Provide the (x, y) coordinate of the cell's center where the given text is located.  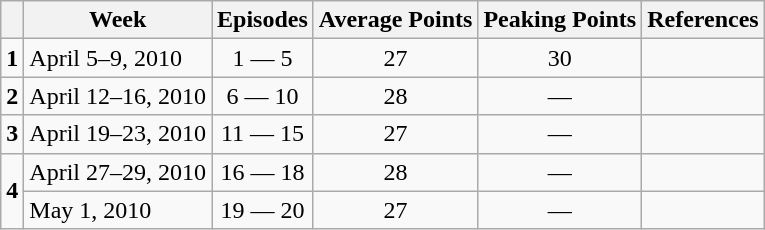
April 5–9, 2010 (118, 58)
Peaking Points (560, 20)
4 (12, 191)
Week (118, 20)
11 — 15 (263, 134)
Episodes (263, 20)
6 — 10 (263, 96)
Average Points (396, 20)
April 19–23, 2010 (118, 134)
References (704, 20)
1 (12, 58)
April 27–29, 2010 (118, 172)
April 12–16, 2010 (118, 96)
16 — 18 (263, 172)
1 — 5 (263, 58)
19 — 20 (263, 210)
May 1, 2010 (118, 210)
3 (12, 134)
2 (12, 96)
30 (560, 58)
